Return [x, y] of the center of cell containing provided text 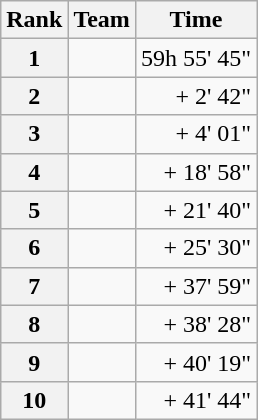
5 [34, 210]
+ 18' 58" [196, 172]
4 [34, 172]
3 [34, 134]
2 [34, 96]
Time [196, 20]
+ 21' 40" [196, 210]
9 [34, 362]
+ 25' 30" [196, 248]
+ 40' 19" [196, 362]
1 [34, 58]
8 [34, 324]
Rank [34, 20]
Team [102, 20]
+ 41' 44" [196, 400]
+ 38' 28" [196, 324]
+ 4' 01" [196, 134]
6 [34, 248]
10 [34, 400]
+ 37' 59" [196, 286]
7 [34, 286]
+ 2' 42" [196, 96]
59h 55' 45" [196, 58]
